Pinpoint the cell where the given text exists, returning its (X, Y) midpoint coordinate. 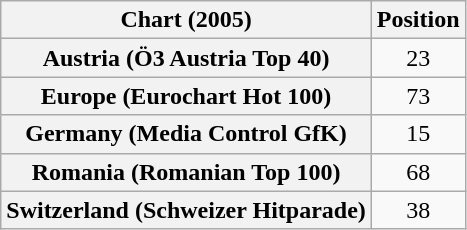
Romania (Romanian Top 100) (186, 172)
73 (418, 96)
Austria (Ö3 Austria Top 40) (186, 58)
Europe (Eurochart Hot 100) (186, 96)
Germany (Media Control GfK) (186, 134)
Chart (2005) (186, 20)
Position (418, 20)
15 (418, 134)
Switzerland (Schweizer Hitparade) (186, 210)
68 (418, 172)
23 (418, 58)
38 (418, 210)
